Return [X, Y] of the center of cell containing provided text 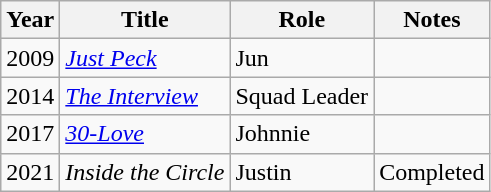
Just Peck [145, 58]
Year [30, 20]
Notes [432, 20]
2009 [30, 58]
2021 [30, 172]
Jun [302, 58]
2017 [30, 134]
Role [302, 20]
Squad Leader [302, 96]
Title [145, 20]
30-Love [145, 134]
2014 [30, 96]
Johnnie [302, 134]
The Interview [145, 96]
Justin [302, 172]
Inside the Circle [145, 172]
Completed [432, 172]
